Provide the (x, y) coordinate of the cell's center where the given text is located.  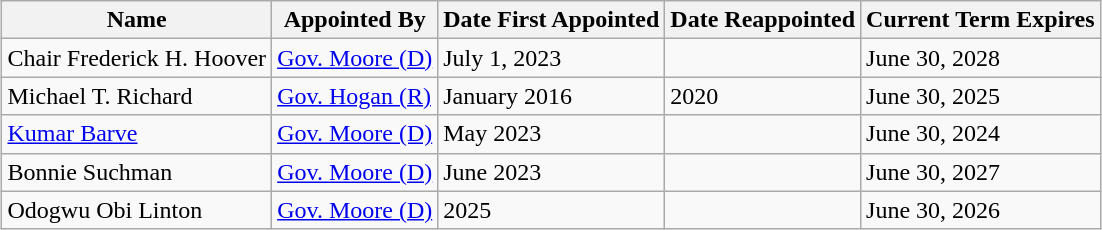
January 2016 (552, 96)
July 1, 2023 (552, 58)
Kumar Barve (137, 134)
2025 (552, 210)
Name (137, 20)
Bonnie Suchman (137, 172)
Current Term Expires (981, 20)
June 30, 2027 (981, 172)
June 30, 2024 (981, 134)
June 30, 2026 (981, 210)
Michael T. Richard (137, 96)
May 2023 (552, 134)
Odogwu Obi Linton (137, 210)
June 2023 (552, 172)
Appointed By (355, 20)
Date Reappointed (763, 20)
Date First Appointed (552, 20)
June 30, 2028 (981, 58)
2020 (763, 96)
Chair Frederick H. Hoover (137, 58)
June 30, 2025 (981, 96)
Gov. Hogan (R) (355, 96)
